For the text-containing cell, return its midpoint in (x, y) coordinate format. 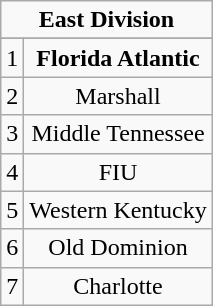
7 (12, 286)
Middle Tennessee (118, 134)
Old Dominion (118, 248)
4 (12, 172)
East Division (106, 20)
5 (12, 210)
Florida Atlantic (118, 58)
6 (12, 248)
FIU (118, 172)
1 (12, 58)
Marshall (118, 96)
3 (12, 134)
Charlotte (118, 286)
2 (12, 96)
Western Kentucky (118, 210)
